From the cell containing the given text, extract its center point as [X, Y] coordinate. 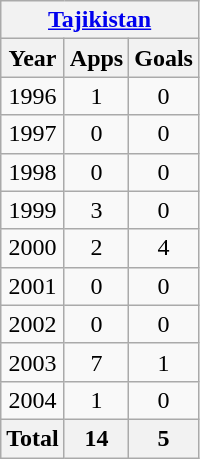
Goals [164, 58]
2003 [33, 362]
Tajikistan [100, 20]
1999 [33, 210]
Total [33, 438]
4 [164, 248]
Year [33, 58]
Apps [96, 58]
14 [96, 438]
2001 [33, 286]
2000 [33, 248]
5 [164, 438]
2002 [33, 324]
3 [96, 210]
2004 [33, 400]
2 [96, 248]
1997 [33, 134]
1996 [33, 96]
7 [96, 362]
1998 [33, 172]
